Return [X, Y] of the center of cell containing provided text 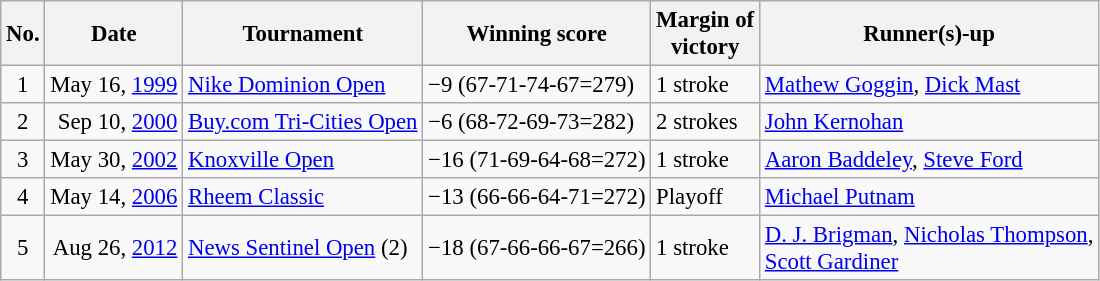
Aug 26, 2012 [114, 248]
−6 (68-72-69-73=282) [537, 122]
Nike Dominion Open [303, 85]
2 [23, 122]
Aaron Baddeley, Steve Ford [928, 160]
4 [23, 197]
Rheem Classic [303, 197]
3 [23, 160]
−9 (67-71-74-67=279) [537, 85]
D. J. Brigman, Nicholas Thompson, Scott Gardiner [928, 248]
2 strokes [706, 122]
−18 (67-66-66-67=266) [537, 248]
1 [23, 85]
Runner(s)-up [928, 34]
News Sentinel Open (2) [303, 248]
Date [114, 34]
Winning score [537, 34]
No. [23, 34]
Tournament [303, 34]
Margin ofvictory [706, 34]
Playoff [706, 197]
Buy.com Tri-Cities Open [303, 122]
May 14, 2006 [114, 197]
Mathew Goggin, Dick Mast [928, 85]
Knoxville Open [303, 160]
Sep 10, 2000 [114, 122]
May 16, 1999 [114, 85]
John Kernohan [928, 122]
Michael Putnam [928, 197]
5 [23, 248]
May 30, 2002 [114, 160]
−16 (71-69-64-68=272) [537, 160]
−13 (66-66-64-71=272) [537, 197]
